Identify which cell holds the provided text, then report its (X, Y) central coordinate. 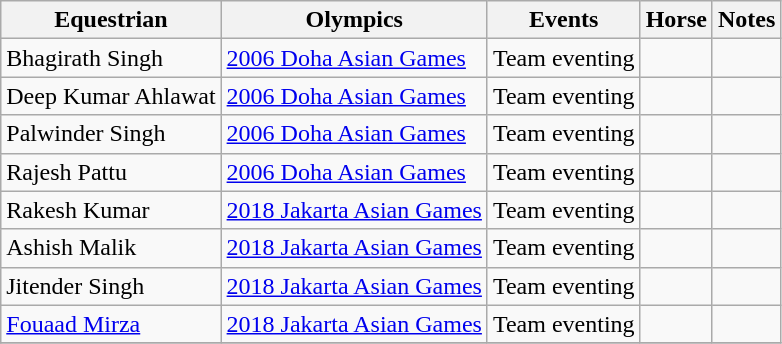
Deep Kumar Ahlawat (111, 96)
Fouaad Mirza (111, 324)
Equestrian (111, 20)
Notes (746, 20)
Jitender Singh (111, 286)
Palwinder Singh (111, 134)
Bhagirath Singh (111, 58)
Horse (676, 20)
Ashish Malik (111, 248)
Events (564, 20)
Rakesh Kumar (111, 210)
Olympics (354, 20)
Rajesh Pattu (111, 172)
